From the cell containing the given text, extract its center point as (X, Y) coordinate. 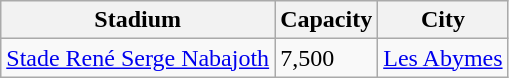
City (443, 20)
Capacity (326, 20)
7,500 (326, 58)
Stade René Serge Nabajoth (138, 58)
Les Abymes (443, 58)
Stadium (138, 20)
